For the text-containing cell, return its midpoint in [x, y] coordinate format. 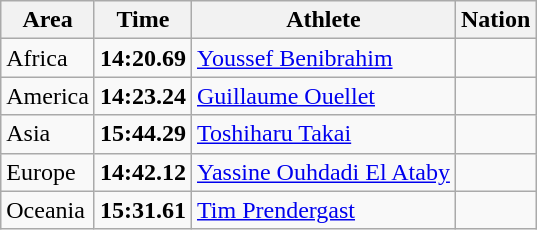
Africa [48, 58]
Yassine Ouhdadi El Ataby [323, 172]
Europe [48, 172]
15:44.29 [142, 134]
Athlete [323, 20]
14:42.12 [142, 172]
Guillaume Ouellet [323, 96]
Tim Prendergast [323, 210]
America [48, 96]
Oceania [48, 210]
Youssef Benibrahim [323, 58]
Nation [495, 20]
14:23.24 [142, 96]
Time [142, 20]
Toshiharu Takai [323, 134]
Asia [48, 134]
15:31.61 [142, 210]
14:20.69 [142, 58]
Area [48, 20]
